Locate the cell with the specified text and output its [x, y] center coordinate. 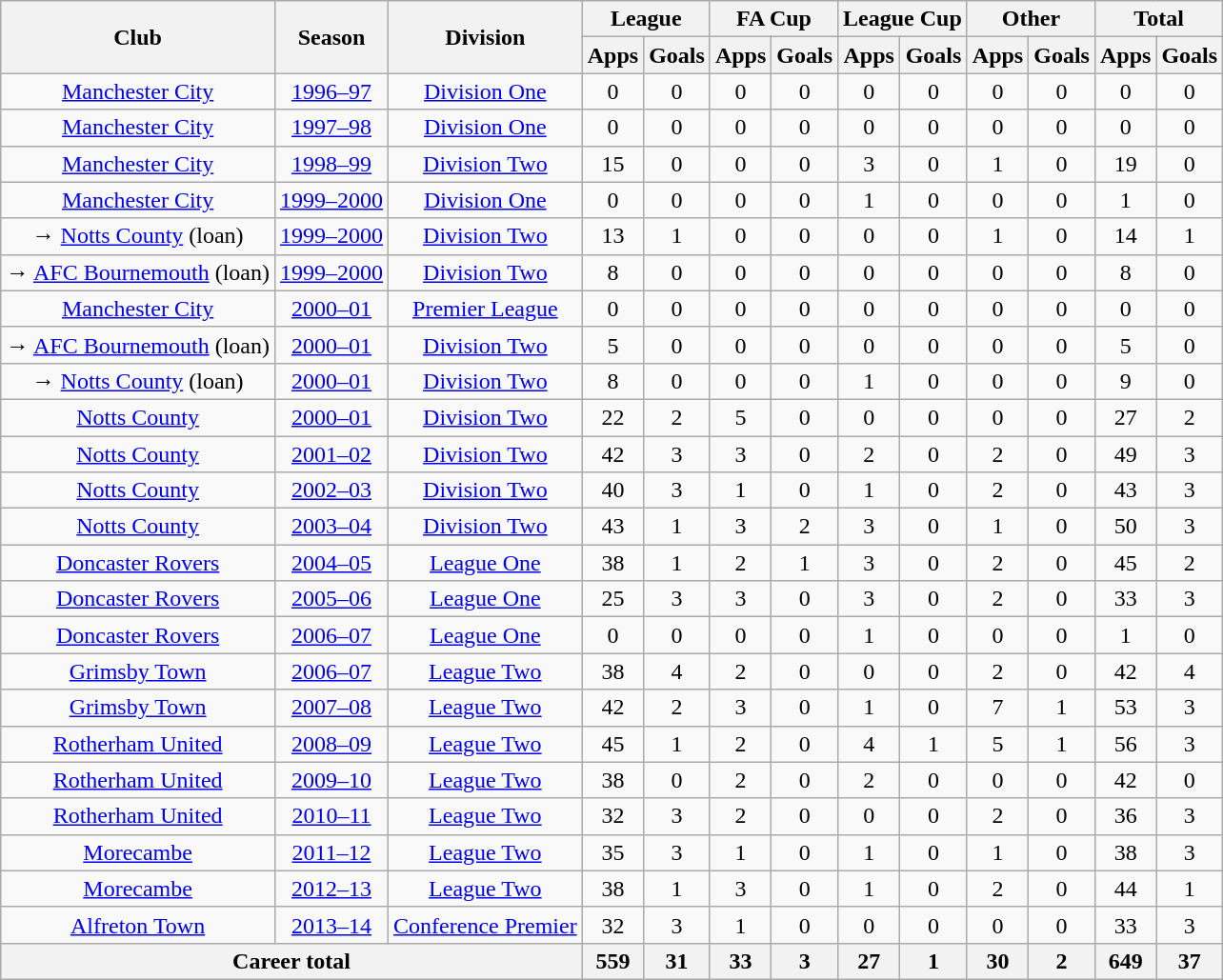
40 [612, 490]
2009–10 [331, 780]
49 [1125, 454]
Division [486, 37]
2007–08 [331, 708]
2003–04 [331, 527]
Alfreton Town [138, 925]
15 [612, 164]
Season [331, 37]
2002–03 [331, 490]
559 [612, 961]
FA Cup [773, 19]
35 [612, 852]
Conference Premier [486, 925]
30 [997, 961]
2005–06 [331, 599]
2001–02 [331, 454]
22 [612, 417]
Career total [291, 961]
1997–98 [331, 128]
13 [612, 236]
League Cup [903, 19]
League [646, 19]
649 [1125, 961]
19 [1125, 164]
56 [1125, 744]
50 [1125, 527]
37 [1190, 961]
31 [677, 961]
Other [1031, 19]
2012–13 [331, 889]
2004–05 [331, 563]
Premier League [486, 309]
2010–11 [331, 816]
7 [997, 708]
1996–97 [331, 91]
14 [1125, 236]
25 [612, 599]
36 [1125, 816]
Total [1158, 19]
2013–14 [331, 925]
44 [1125, 889]
2011–12 [331, 852]
2008–09 [331, 744]
Club [138, 37]
1998–99 [331, 164]
53 [1125, 708]
9 [1125, 381]
